Find where the given text appears and provide that cell's center as [x, y] coordinate. 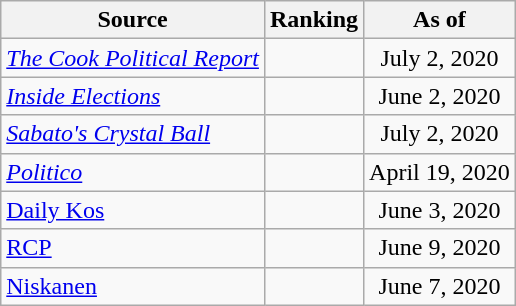
Sabato's Crystal Ball [133, 134]
Source [133, 20]
Niskanen [133, 286]
Ranking [314, 20]
Inside Elections [133, 96]
As of [440, 20]
June 3, 2020 [440, 210]
The Cook Political Report [133, 58]
Politico [133, 172]
RCP [133, 248]
June 9, 2020 [440, 248]
April 19, 2020 [440, 172]
Daily Kos [133, 210]
June 2, 2020 [440, 96]
June 7, 2020 [440, 286]
